From the cell containing the given text, extract its center point as (x, y) coordinate. 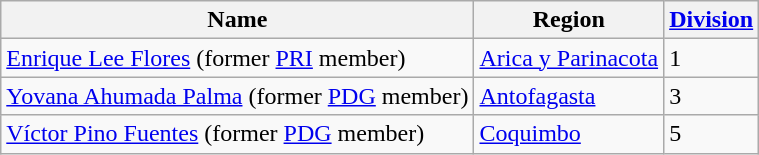
Arica y Parinacota (569, 58)
5 (712, 134)
Name (238, 20)
Antofagasta (569, 96)
1 (712, 58)
3 (712, 96)
Coquimbo (569, 134)
Víctor Pino Fuentes (former PDG member) (238, 134)
Region (569, 20)
Division (712, 20)
Yovana Ahumada Palma (former PDG member) (238, 96)
Enrique Lee Flores (former PRI member) (238, 58)
